For the text-containing cell, return its midpoint in [X, Y] coordinate format. 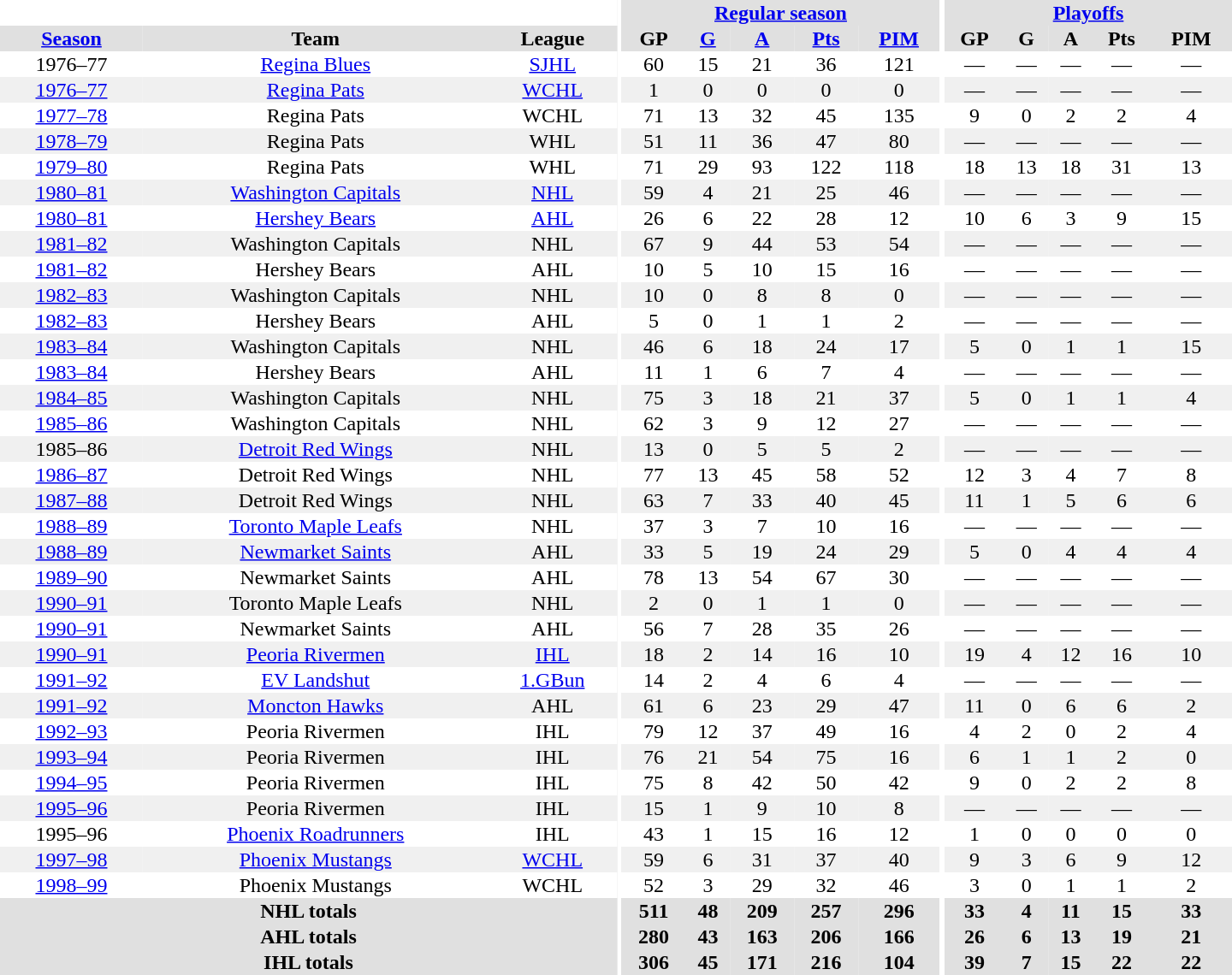
1994–95 [72, 783]
17 [898, 346]
104 [898, 962]
1986–87 [72, 475]
Playoffs [1088, 13]
Season [72, 38]
58 [826, 475]
296 [898, 911]
77 [654, 475]
118 [898, 167]
63 [654, 500]
53 [826, 244]
48 [708, 911]
166 [898, 937]
80 [898, 141]
122 [826, 167]
1.GBun [553, 680]
1977–78 [72, 115]
23 [761, 706]
51 [654, 141]
Regular season [781, 13]
511 [654, 911]
1992–93 [72, 731]
78 [654, 577]
121 [898, 64]
35 [826, 629]
30 [898, 577]
79 [654, 731]
56 [654, 629]
Team [316, 38]
EV Landshut [316, 680]
206 [826, 937]
1979–80 [72, 167]
1993–94 [72, 757]
1984–85 [72, 398]
27 [898, 423]
1997–98 [72, 860]
Phoenix Roadrunners [316, 834]
SJHL [553, 64]
209 [761, 911]
1998–99 [72, 885]
IHL totals [308, 962]
93 [761, 167]
1987–88 [72, 500]
39 [974, 962]
62 [654, 423]
76 [654, 757]
League [553, 38]
49 [826, 731]
Moncton Hawks [316, 706]
Regina Blues [316, 64]
60 [654, 64]
163 [761, 937]
135 [898, 115]
AHL totals [308, 937]
171 [761, 962]
257 [826, 911]
NHL totals [308, 911]
306 [654, 962]
1978–79 [72, 141]
1989–90 [72, 577]
25 [826, 192]
44 [761, 244]
280 [654, 937]
61 [654, 706]
216 [826, 962]
50 [826, 783]
